Identify which cell holds the provided text, then report its [X, Y] central coordinate. 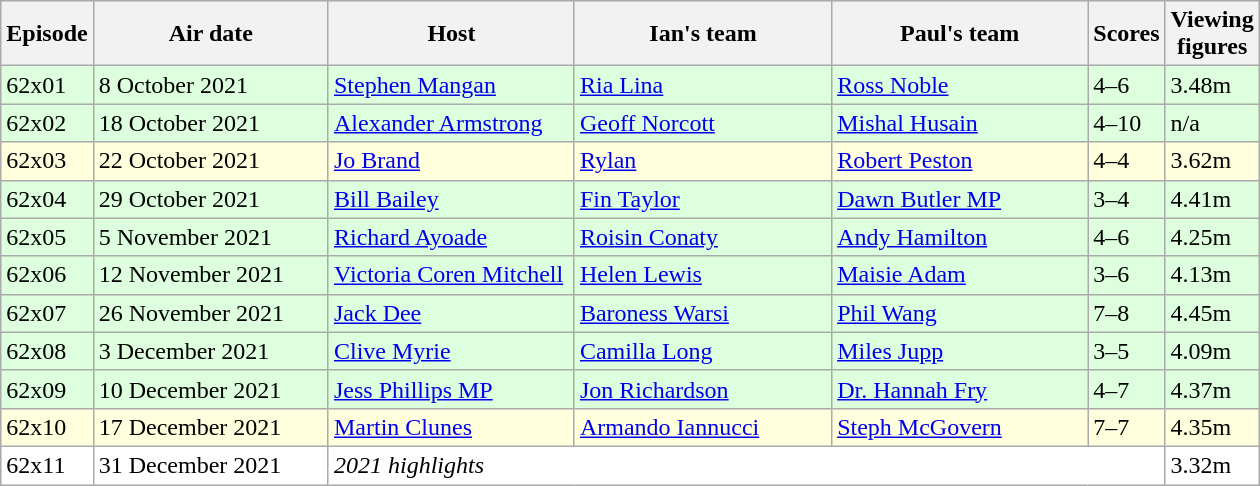
Maisie Adam [960, 275]
62x02 [47, 123]
Stephen Mangan [451, 85]
Scores [1126, 34]
3.48m [1212, 85]
Mishal Husain [960, 123]
Geoff Norcott [702, 123]
Alexander Armstrong [451, 123]
Jo Brand [451, 161]
4.25m [1212, 237]
3–6 [1126, 275]
4.37m [1212, 389]
Miles Jupp [960, 351]
Paul's team [960, 34]
62x03 [47, 161]
Robert Peston [960, 161]
Armando Iannucci [702, 427]
Rylan [702, 161]
17 December 2021 [210, 427]
Air date [210, 34]
Phil Wang [960, 313]
3 December 2021 [210, 351]
Baroness Warsi [702, 313]
22 October 2021 [210, 161]
Andy Hamilton [960, 237]
Helen Lewis [702, 275]
Episode [47, 34]
8 October 2021 [210, 85]
5 November 2021 [210, 237]
3–5 [1126, 351]
Viewing figures [1212, 34]
Ria Lina [702, 85]
18 October 2021 [210, 123]
Dr. Hannah Fry [960, 389]
4–7 [1126, 389]
4–4 [1126, 161]
62x04 [47, 199]
Ross Noble [960, 85]
7–8 [1126, 313]
Richard Ayoade [451, 237]
62x01 [47, 85]
2021 highlights [746, 465]
4.13m [1212, 275]
12 November 2021 [210, 275]
4.41m [1212, 199]
29 October 2021 [210, 199]
62x09 [47, 389]
Ian's team [702, 34]
4.45m [1212, 313]
26 November 2021 [210, 313]
Roisin Conaty [702, 237]
Jess Phillips MP [451, 389]
Martin Clunes [451, 427]
Camilla Long [702, 351]
62x10 [47, 427]
3.32m [1212, 465]
4.35m [1212, 427]
Victoria Coren Mitchell [451, 275]
Jon Richardson [702, 389]
n/a [1212, 123]
Fin Taylor [702, 199]
Dawn Butler MP [960, 199]
7–7 [1126, 427]
62x07 [47, 313]
62x11 [47, 465]
62x06 [47, 275]
3–4 [1126, 199]
4.09m [1212, 351]
31 December 2021 [210, 465]
10 December 2021 [210, 389]
Clive Myrie [451, 351]
Jack Dee [451, 313]
3.62m [1212, 161]
Host [451, 34]
62x05 [47, 237]
4–10 [1126, 123]
Bill Bailey [451, 199]
Steph McGovern [960, 427]
62x08 [47, 351]
